Determine the [x, y] coordinate at the center of the cell enclosing the given text.  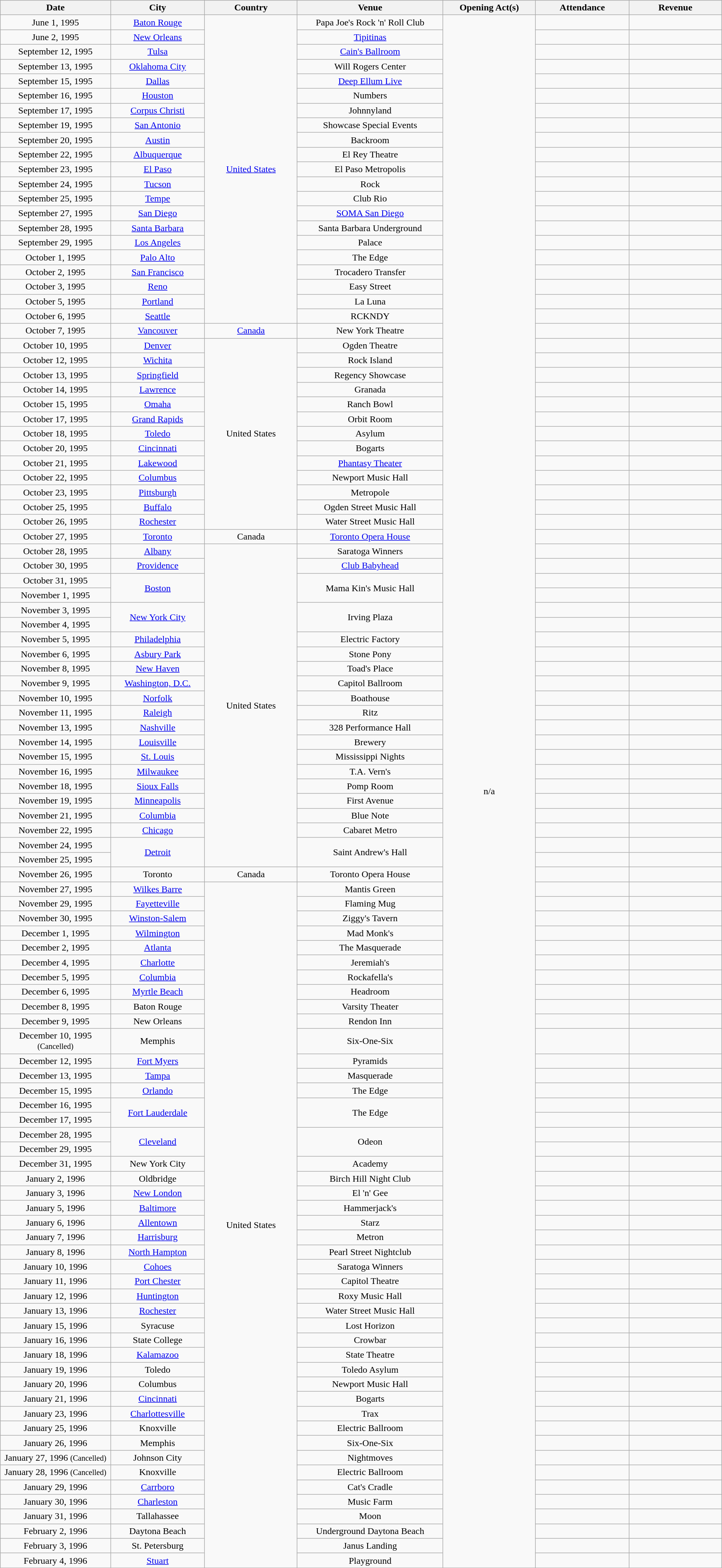
Cat's Cradle [370, 1487]
Metron [370, 1237]
Blue Note [370, 815]
January 26, 1996 [56, 1443]
October 5, 1995 [56, 301]
September 25, 1995 [56, 199]
December 28, 1995 [56, 1134]
Portland [158, 301]
Rockafella's [370, 977]
City [158, 8]
January 12, 1996 [56, 1296]
Papa Joe's Rock 'n' Roll Club [370, 22]
Atlanta [158, 948]
Norfolk [158, 698]
State College [158, 1340]
Pomp Room [370, 786]
Nightmoves [370, 1458]
Omaha [158, 404]
December 10, 1995 (Cancelled) [56, 1041]
October 21, 1995 [56, 463]
Albuquerque [158, 154]
December 8, 1995 [56, 1006]
December 4, 1995 [56, 962]
Brewery [370, 742]
January 13, 1996 [56, 1311]
Lost Horizon [370, 1325]
Deep Ellum Live [370, 81]
November 11, 1995 [56, 713]
St. Louis [158, 757]
September 28, 1995 [56, 228]
Date [56, 8]
San Diego [158, 213]
Vancouver [158, 331]
October 31, 1995 [56, 580]
September 13, 1995 [56, 66]
Crowbar [370, 1340]
December 16, 1995 [56, 1105]
January 5, 1996 [56, 1208]
Nashville [158, 727]
Carrboro [158, 1487]
November 9, 1995 [56, 683]
Varsity Theater [370, 1006]
Saint Andrew's Hall [370, 852]
Lakewood [158, 463]
October 22, 1995 [56, 478]
Providence [158, 566]
January 16, 1996 [56, 1340]
September 29, 1995 [56, 243]
Winston-Salem [158, 918]
October 30, 1995 [56, 566]
December 1, 1995 [56, 933]
T.A. Vern's [370, 771]
Kalamazoo [158, 1355]
January 10, 1996 [56, 1267]
Albany [158, 551]
Ritz [370, 713]
Johnnyland [370, 110]
Allentown [158, 1223]
El Paso [158, 169]
February 4, 1996 [56, 1560]
Wilkes Barre [158, 889]
Boston [158, 588]
Numbers [370, 96]
Oklahoma City [158, 66]
Ogden Theatre [370, 345]
October 1, 1995 [56, 257]
State Theatre [370, 1355]
Palace [370, 243]
Phantasy Theater [370, 463]
Charlottesville [158, 1414]
North Hampton [158, 1252]
Electric Factory [370, 639]
Ogden Street Music Hall [370, 507]
November 10, 1995 [56, 698]
Santa Barbara Underground [370, 228]
September 23, 1995 [56, 169]
February 3, 1996 [56, 1546]
October 28, 1995 [56, 551]
El Rey Theatre [370, 154]
Trax [370, 1414]
St. Petersburg [158, 1546]
Tallahassee [158, 1516]
Charleston [158, 1502]
Denver [158, 345]
Roxy Music Hall [370, 1296]
Pittsburgh [158, 492]
January 2, 1996 [56, 1179]
Club Babyhead [370, 566]
January 23, 1996 [56, 1414]
Irving Plaza [370, 617]
328 Performance Hall [370, 727]
October 10, 1995 [56, 345]
December 29, 1995 [56, 1149]
November 27, 1995 [56, 889]
El 'n' Gee [370, 1193]
November 6, 1995 [56, 654]
October 7, 1995 [56, 331]
November 22, 1995 [56, 830]
Mad Monk's [370, 933]
Moon [370, 1516]
Reno [158, 287]
Philadelphia [158, 639]
November 5, 1995 [56, 639]
Santa Barbara [158, 228]
Springfield [158, 375]
Wilmington [158, 933]
Attendance [582, 8]
October 14, 1995 [56, 389]
Washington, D.C. [158, 683]
Underground Daytona Beach [370, 1531]
Flaming Mug [370, 904]
Toad's Place [370, 669]
Los Angeles [158, 243]
Tulsa [158, 52]
Club Rio [370, 199]
n/a [489, 792]
Cain's Ballroom [370, 52]
September 20, 1995 [56, 140]
September 17, 1995 [56, 110]
El Paso Metropolis [370, 169]
Daytona Beach [158, 1531]
June 1, 1995 [56, 22]
December 6, 1995 [56, 992]
SOMA San Diego [370, 213]
Fort Myers [158, 1061]
Huntington [158, 1296]
December 12, 1995 [56, 1061]
Cabaret Metro [370, 830]
Detroit [158, 852]
Regency Showcase [370, 375]
January 20, 1996 [56, 1384]
November 21, 1995 [56, 815]
Boathouse [370, 698]
New London [158, 1193]
January 29, 1996 [56, 1487]
January 18, 1996 [56, 1355]
January 28, 1996 (Cancelled) [56, 1472]
Mama Kin's Music Hall [370, 588]
December 31, 1995 [56, 1164]
Headroom [370, 992]
September 12, 1995 [56, 52]
Port Chester [158, 1281]
October 25, 1995 [56, 507]
November 16, 1995 [56, 771]
Playground [370, 1560]
November 1, 1995 [56, 595]
October 15, 1995 [56, 404]
Milwaukee [158, 771]
La Luna [370, 301]
Pearl Street Nightclub [370, 1252]
January 31, 1996 [56, 1516]
Chicago [158, 830]
Odeon [370, 1142]
Venue [370, 8]
Orlando [158, 1090]
New York Theatre [370, 331]
Masquerade [370, 1076]
Music Farm [370, 1502]
November 18, 1995 [56, 786]
Harrisburg [158, 1237]
Trocadero Transfer [370, 272]
Easy Street [370, 287]
November 25, 1995 [56, 859]
Ranch Bowl [370, 404]
San Francisco [158, 272]
November 15, 1995 [56, 757]
September 24, 1995 [56, 184]
January 11, 1996 [56, 1281]
October 18, 1995 [56, 434]
Syracuse [158, 1325]
January 8, 1996 [56, 1252]
Grand Rapids [158, 419]
Capitol Theatre [370, 1281]
Cleveland [158, 1142]
Tucson [158, 184]
January 7, 1996 [56, 1237]
December 9, 1995 [56, 1021]
Mantis Green [370, 889]
First Avenue [370, 801]
January 27, 1996 (Cancelled) [56, 1458]
Tampa [158, 1076]
October 2, 1995 [56, 272]
December 5, 1995 [56, 977]
November 8, 1995 [56, 669]
November 3, 1995 [56, 610]
Mississippi Nights [370, 757]
Rock Island [370, 360]
Jeremiah's [370, 962]
Stuart [158, 1560]
June 2, 1995 [56, 37]
Hammerjack's [370, 1208]
Fayetteville [158, 904]
December 13, 1995 [56, 1076]
Houston [158, 96]
Ziggy's Tavern [370, 918]
Country [251, 8]
Johnson City [158, 1458]
November 29, 1995 [56, 904]
Academy [370, 1164]
October 20, 1995 [56, 448]
Showcase Special Events [370, 125]
November 14, 1995 [56, 742]
November 24, 1995 [56, 845]
October 13, 1995 [56, 375]
Wichita [158, 360]
Backroom [370, 140]
Opening Act(s) [489, 8]
September 27, 1995 [56, 213]
Orbit Room [370, 419]
January 25, 1996 [56, 1428]
Seattle [158, 316]
Myrtle Beach [158, 992]
Sioux Falls [158, 786]
Dallas [158, 81]
Stone Pony [370, 654]
Raleigh [158, 713]
January 3, 1996 [56, 1193]
November 4, 1995 [56, 624]
Fort Lauderdale [158, 1112]
San Antonio [158, 125]
September 16, 1995 [56, 96]
December 2, 1995 [56, 948]
Birch Hill Night Club [370, 1179]
Louisville [158, 742]
Rock [370, 184]
Palo Alto [158, 257]
September 15, 1995 [56, 81]
Corpus Christi [158, 110]
Metropole [370, 492]
Rendon Inn [370, 1021]
January 30, 1996 [56, 1502]
January 21, 1996 [56, 1399]
Lawrence [158, 389]
Tipitinas [370, 37]
January 15, 1996 [56, 1325]
The Masquerade [370, 948]
Will Rogers Center [370, 66]
January 19, 1996 [56, 1370]
Cohoes [158, 1267]
Baltimore [158, 1208]
November 30, 1995 [56, 918]
Oldbridge [158, 1179]
Pyramids [370, 1061]
November 26, 1995 [56, 874]
Toledo Asylum [370, 1370]
October 17, 1995 [56, 419]
October 23, 1995 [56, 492]
Austin [158, 140]
January 6, 1996 [56, 1223]
Charlotte [158, 962]
October 6, 1995 [56, 316]
December 15, 1995 [56, 1090]
October 27, 1995 [56, 536]
February 2, 1996 [56, 1531]
Granada [370, 389]
Capitol Ballroom [370, 683]
Asbury Park [158, 654]
Revenue [675, 8]
September 19, 1995 [56, 125]
September 22, 1995 [56, 154]
November 19, 1995 [56, 801]
November 13, 1995 [56, 727]
Tempe [158, 199]
December 17, 1995 [56, 1120]
Asylum [370, 434]
New Haven [158, 669]
Buffalo [158, 507]
RCKNDY [370, 316]
October 3, 1995 [56, 287]
Minneapolis [158, 801]
October 12, 1995 [56, 360]
October 26, 1995 [56, 522]
Janus Landing [370, 1546]
Starz [370, 1223]
